Pinpoint the cell where the given text exists, returning its [X, Y] midpoint coordinate. 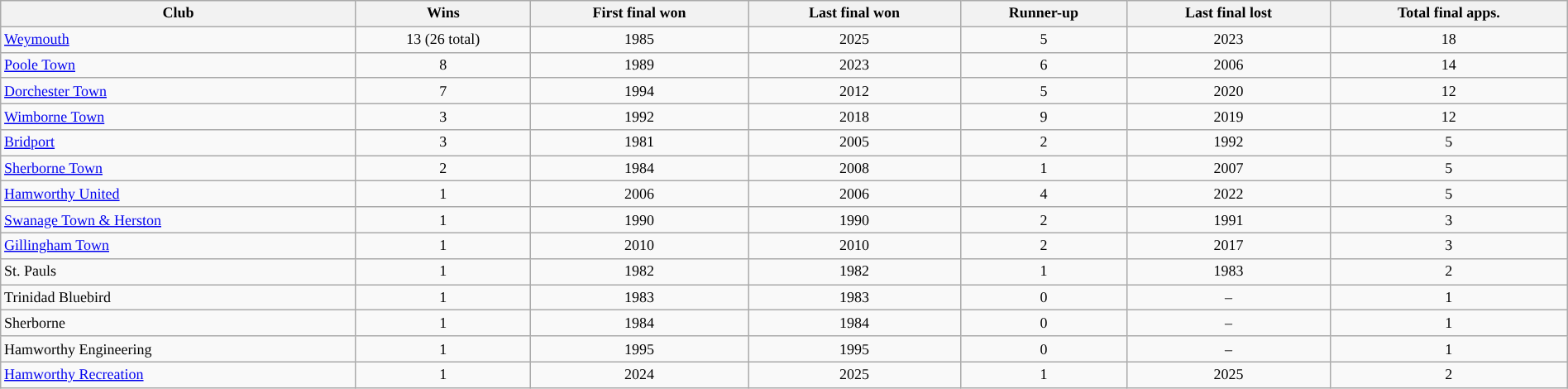
Hamworthy Engineering [179, 349]
Wins [443, 13]
St. Pauls [179, 271]
Club [179, 13]
7 [443, 91]
1994 [638, 91]
Weymouth [179, 40]
2022 [1229, 194]
Sherborne Town [179, 169]
Last final won [855, 13]
2012 [855, 91]
8 [443, 65]
Dorchester Town [179, 91]
9 [1044, 116]
6 [1044, 65]
Runner-up [1044, 13]
Poole Town [179, 65]
2024 [638, 374]
1981 [638, 142]
1985 [638, 40]
1989 [638, 65]
18 [1449, 40]
1991 [1229, 220]
2008 [855, 169]
Total final apps. [1449, 13]
Gillingham Town [179, 245]
Hamworthy United [179, 194]
Sherborne [179, 323]
2019 [1229, 116]
2007 [1229, 169]
Wimborne Town [179, 116]
2005 [855, 142]
13 (26 total) [443, 40]
Hamworthy Recreation [179, 374]
Last final lost [1229, 13]
2020 [1229, 91]
2018 [855, 116]
Bridport [179, 142]
Trinidad Bluebird [179, 298]
Swanage Town & Herston [179, 220]
First final won [638, 13]
2017 [1229, 245]
4 [1044, 194]
14 [1449, 65]
